From the cell containing the given text, extract its center point as (x, y) coordinate. 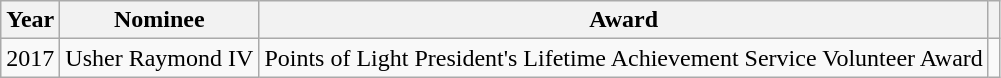
2017 (30, 58)
Award (624, 20)
Year (30, 20)
Nominee (160, 20)
Points of Light President's Lifetime Achievement Service Volunteer Award (624, 58)
Usher Raymond IV (160, 58)
